Scan for the cell matching the given text and deliver its (x, y) coordinate at center. 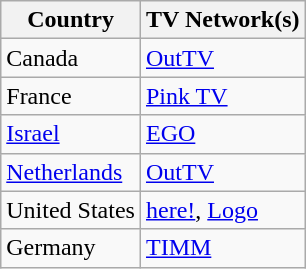
TV Network(s) (222, 20)
Pink TV (222, 96)
Netherlands (71, 172)
Canada (71, 58)
here!, Logo (222, 210)
Germany (71, 248)
Israel (71, 134)
TIMM (222, 248)
Country (71, 20)
United States (71, 210)
EGO (222, 134)
France (71, 96)
